Search for the cell housing the specified text and yield its (x, y) center coordinate. 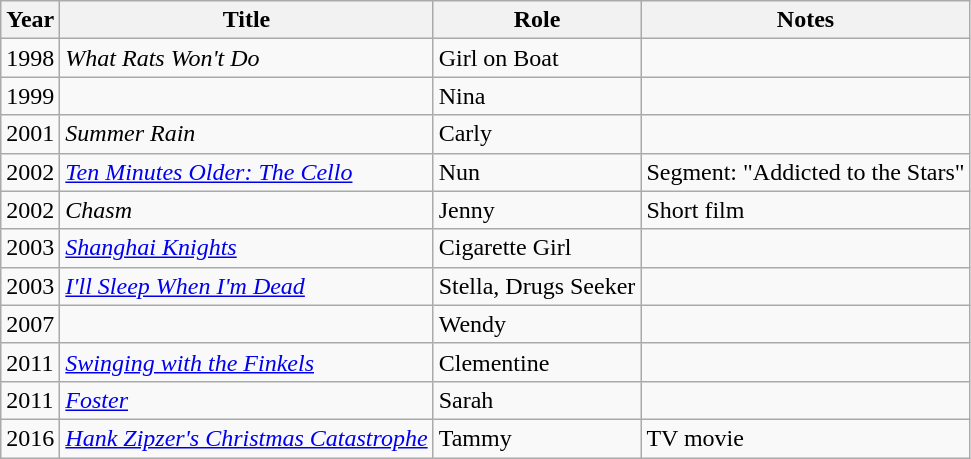
2007 (30, 324)
Hank Zipzer's Christmas Catastrophe (246, 438)
2001 (30, 134)
Clementine (537, 362)
1999 (30, 96)
Summer Rain (246, 134)
Notes (806, 20)
Foster (246, 400)
What Rats Won't Do (246, 58)
I'll Sleep When I'm Dead (246, 286)
1998 (30, 58)
Shanghai Knights (246, 248)
Jenny (537, 210)
TV movie (806, 438)
Sarah (537, 400)
Stella, Drugs Seeker (537, 286)
Girl on Boat (537, 58)
Role (537, 20)
Cigarette Girl (537, 248)
Chasm (246, 210)
Nun (537, 172)
2016 (30, 438)
Swinging with the Finkels (246, 362)
Segment: "Addicted to the Stars" (806, 172)
Short film (806, 210)
Wendy (537, 324)
Ten Minutes Older: The Cello (246, 172)
Carly (537, 134)
Title (246, 20)
Year (30, 20)
Tammy (537, 438)
Nina (537, 96)
